Search for the cell housing the specified text and yield its (x, y) center coordinate. 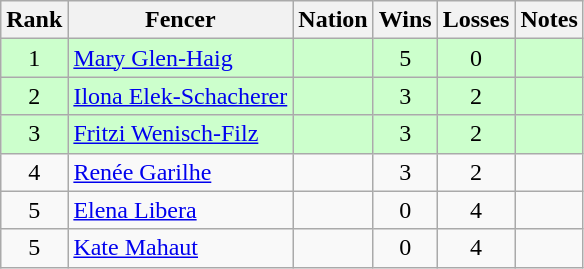
Fencer (180, 20)
Notes (549, 20)
Mary Glen-Haig (180, 58)
Fritzi Wenisch-Filz (180, 134)
Rank (34, 20)
1 (34, 58)
Wins (405, 20)
Elena Libera (180, 210)
Ilona Elek-Schacherer (180, 96)
Nation (333, 20)
Losses (476, 20)
Kate Mahaut (180, 248)
Renée Garilhe (180, 172)
